Identify which cell holds the provided text, then report its [X, Y] central coordinate. 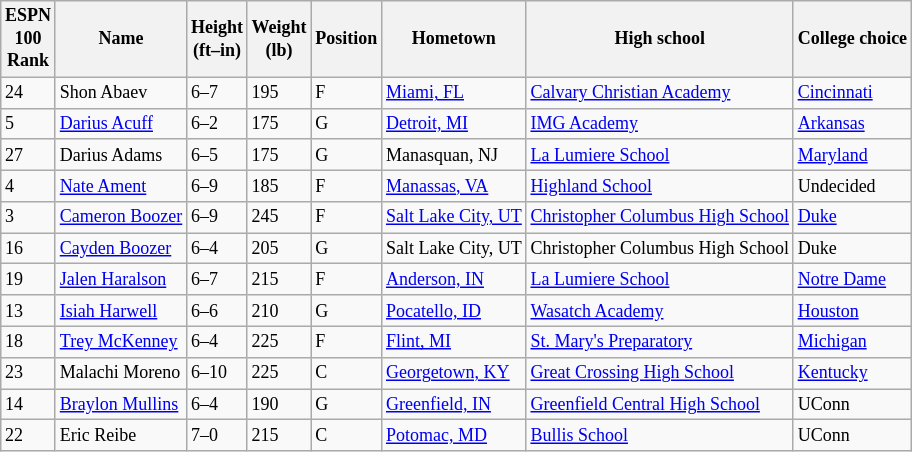
Undecided [852, 186]
210 [279, 310]
190 [279, 404]
Position [346, 39]
16 [28, 248]
14 [28, 404]
6–2 [218, 124]
Calvary Christian Academy [660, 92]
Great Crossing High School [660, 372]
205 [279, 248]
Nate Ament [120, 186]
185 [279, 186]
Malachi Moreno [120, 372]
23 [28, 372]
Kentucky [852, 372]
245 [279, 218]
High school [660, 39]
7–0 [218, 436]
Darius Acuff [120, 124]
Potomac, MD [454, 436]
3 [28, 218]
Shon Abaev [120, 92]
College choice [852, 39]
Manasquan, NJ [454, 154]
27 [28, 154]
Manassas, VA [454, 186]
Detroit, MI [454, 124]
Houston [852, 310]
Eric Reibe [120, 436]
Arkansas [852, 124]
Isiah Harwell [120, 310]
13 [28, 310]
Wasatch Academy [660, 310]
Cayden Boozer [120, 248]
Greenfield Central High School [660, 404]
Highland School [660, 186]
5 [28, 124]
Notre Dame [852, 280]
Anderson, IN [454, 280]
Flint, MI [454, 342]
Trey McKenney [120, 342]
22 [28, 436]
Height(ft–in) [218, 39]
Miami, FL [454, 92]
Cameron Boozer [120, 218]
6–10 [218, 372]
Maryland [852, 154]
6–5 [218, 154]
6–6 [218, 310]
Greenfield, IN [454, 404]
Pocatello, ID [454, 310]
Cincinnati [852, 92]
Weight(lb) [279, 39]
Michigan [852, 342]
Jalen Haralson [120, 280]
24 [28, 92]
Darius Adams [120, 154]
ESPN 100 Rank [28, 39]
19 [28, 280]
18 [28, 342]
Braylon Mullins [120, 404]
Georgetown, KY [454, 372]
4 [28, 186]
Hometown [454, 39]
Name [120, 39]
Bullis School [660, 436]
195 [279, 92]
St. Mary's Preparatory [660, 342]
IMG Academy [660, 124]
